Find where the given text appears and provide that cell's center as [X, Y] coordinate. 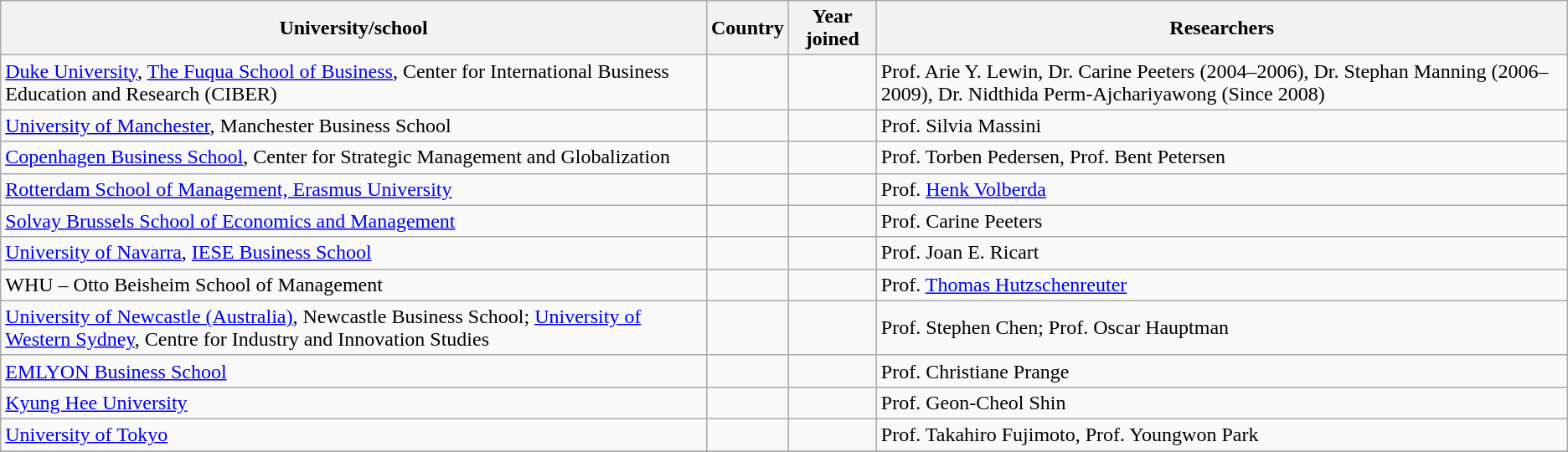
Duke University, The Fuqua School of Business, Center for International Business Education and Research (CIBER) [353, 82]
University of Manchester, Manchester Business School [353, 126]
WHU – Otto Beisheim School of Management [353, 285]
Prof. Arie Y. Lewin, Dr. Carine Peeters (2004–2006), Dr. Stephan Manning (2006–2009), Dr. Nidthida Perm-Ajchariyawong (Since 2008) [1221, 82]
Prof. Christiane Prange [1221, 371]
Prof. Thomas Hutzschenreuter [1221, 285]
Solvay Brussels School of Economics and Management [353, 221]
Kyung Hee University [353, 403]
Country [747, 28]
Year joined [833, 28]
Prof. Carine Peeters [1221, 221]
University/school [353, 28]
Researchers [1221, 28]
Prof. Geon-Cheol Shin [1221, 403]
Prof. Henk Volberda [1221, 189]
EMLYON Business School [353, 371]
Prof. Joan E. Ricart [1221, 253]
Prof. Torben Pedersen, Prof. Bent Petersen [1221, 157]
Rotterdam School of Management, Erasmus University [353, 189]
University of Newcastle (Australia), Newcastle Business School; University of Western Sydney, Centre for Industry and Innovation Studies [353, 328]
Prof. Takahiro Fujimoto, Prof. Youngwon Park [1221, 434]
Prof. Silvia Massini [1221, 126]
University of Navarra, IESE Business School [353, 253]
Copenhagen Business School, Center for Strategic Management and Globalization [353, 157]
Prof. Stephen Chen; Prof. Oscar Hauptman [1221, 328]
University of Tokyo [353, 434]
